Pinpoint the cell where the given text exists, returning its [x, y] midpoint coordinate. 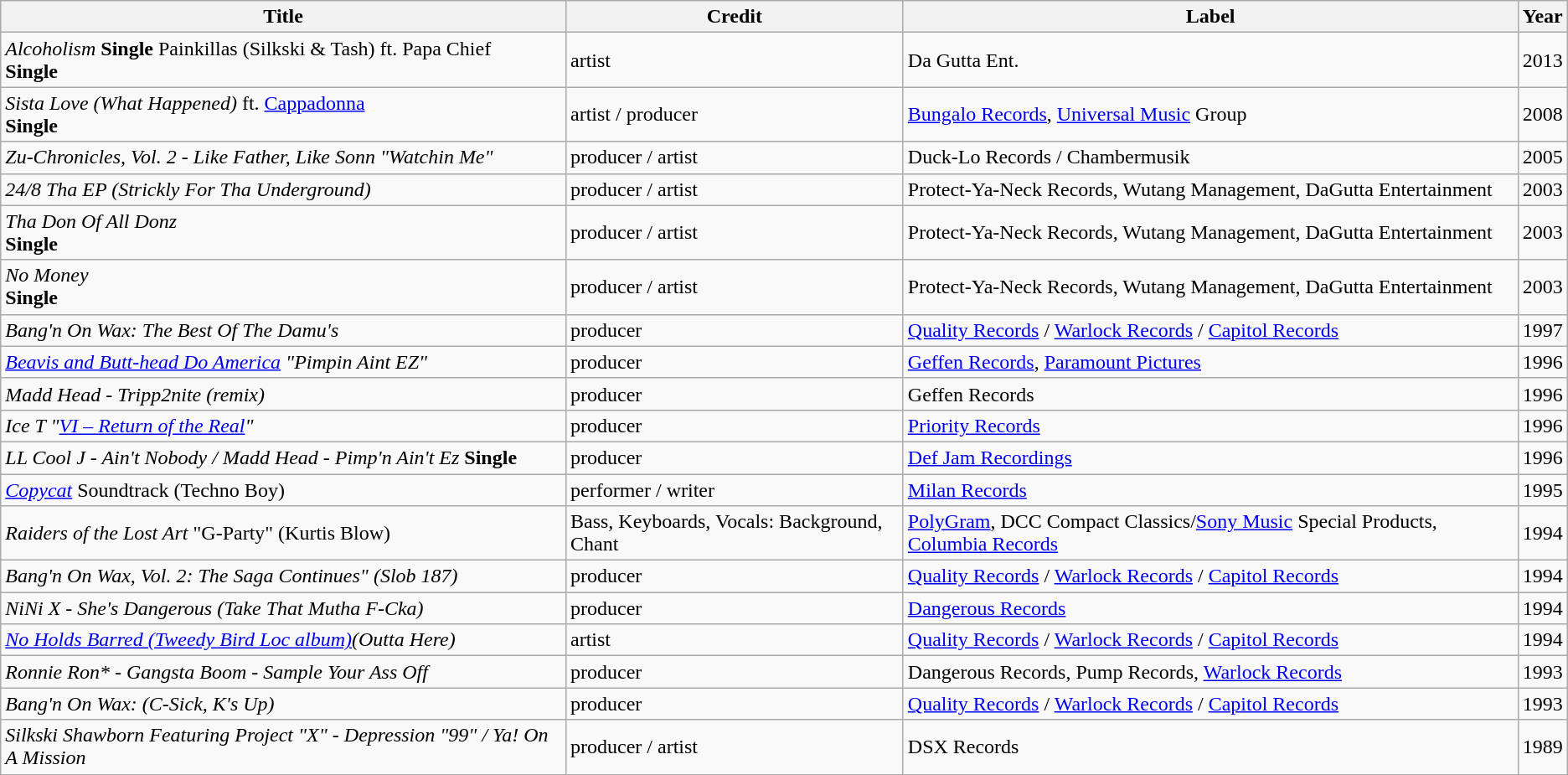
Bang'n On Wax, Vol. 2: The Saga Continues" (Slob 187) [283, 576]
Madd Head - Tripp2nite (remix) [283, 394]
Milan Records [1210, 490]
Year [1543, 17]
Tha Don Of All DonzSingle [283, 233]
Da Gutta Ent. [1210, 60]
NiNi X - She's Dangerous (Take That Mutha F-Cka) [283, 608]
Dangerous Records, Pump Records, Warlock Records [1210, 672]
Bang'n On Wax: The Best Of The Damu's [283, 330]
1989 [1543, 747]
Zu-Chronicles, Vol. 2 - Like Father, Like Sonn "Watchin Me" [283, 158]
1995 [1543, 490]
Alcoholism Single Painkillas (Silkski & Tash) ft. Papa ChiefSingle [283, 60]
Beavis and Butt-head Do America "Pimpin Aint EZ" [283, 362]
Credit [734, 17]
Def Jam Recordings [1210, 457]
Duck-Lo Records / Chambermusik [1210, 158]
Priority Records [1210, 426]
Label [1210, 17]
Bungalo Records, Universal Music Group [1210, 114]
24/8 Tha EP (Strickly For Tha Underground) [283, 189]
PolyGram, DCC Compact Classics/Sony Music Special Products, Columbia Records [1210, 533]
artist / producer [734, 114]
No MoneySingle [283, 287]
Raiders of the Lost Art "G-Party" (Kurtis Blow) [283, 533]
1997 [1543, 330]
Dangerous Records [1210, 608]
Silkski Shawborn Featuring Project "X" - Depression "99" / Ya! On A Mission [283, 747]
Sista Love (What Happened) ft. CappadonnaSingle [283, 114]
Bass, Keyboards, Vocals: Background, Chant [734, 533]
Title [283, 17]
No Holds Barred (Tweedy Bird Loc album)(Outta Here) [283, 640]
LL Cool J - Ain't Nobody / Madd Head - Pimp'n Ain't Ez Single [283, 457]
2005 [1543, 158]
Copycat Soundtrack (Techno Boy) [283, 490]
2013 [1543, 60]
Geffen Records, Paramount Pictures [1210, 362]
DSX Records [1210, 747]
performer / writer [734, 490]
Ice T "VI – Return of the Real" [283, 426]
Geffen Records [1210, 394]
2008 [1543, 114]
Bang'n On Wax: (C-Sick, K's Up) [283, 704]
Ronnie Ron* - Gangsta Boom - Sample Your Ass Off [283, 672]
